Pinpoint the cell where the given text exists, returning its [X, Y] midpoint coordinate. 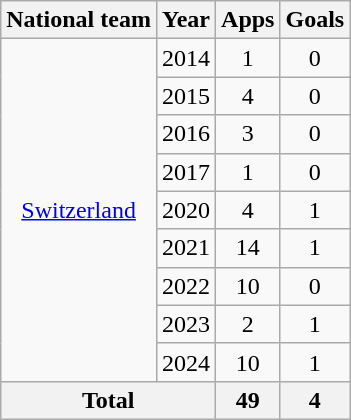
14 [248, 248]
2023 [186, 324]
2017 [186, 172]
2 [248, 324]
2022 [186, 286]
Apps [248, 20]
Goals [315, 20]
National team [79, 20]
2020 [186, 210]
2021 [186, 248]
2014 [186, 58]
Switzerland [79, 210]
2024 [186, 362]
49 [248, 400]
Total [108, 400]
3 [248, 134]
2015 [186, 96]
Year [186, 20]
2016 [186, 134]
